Provide the (x, y) coordinate of the cell's center where the given text is located.  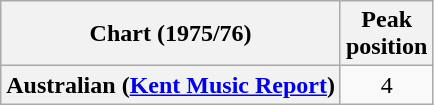
Australian (Kent Music Report) (171, 85)
Peakposition (386, 34)
4 (386, 85)
Chart (1975/76) (171, 34)
